Determine the (X, Y) coordinate at the center of the cell enclosing the given text.  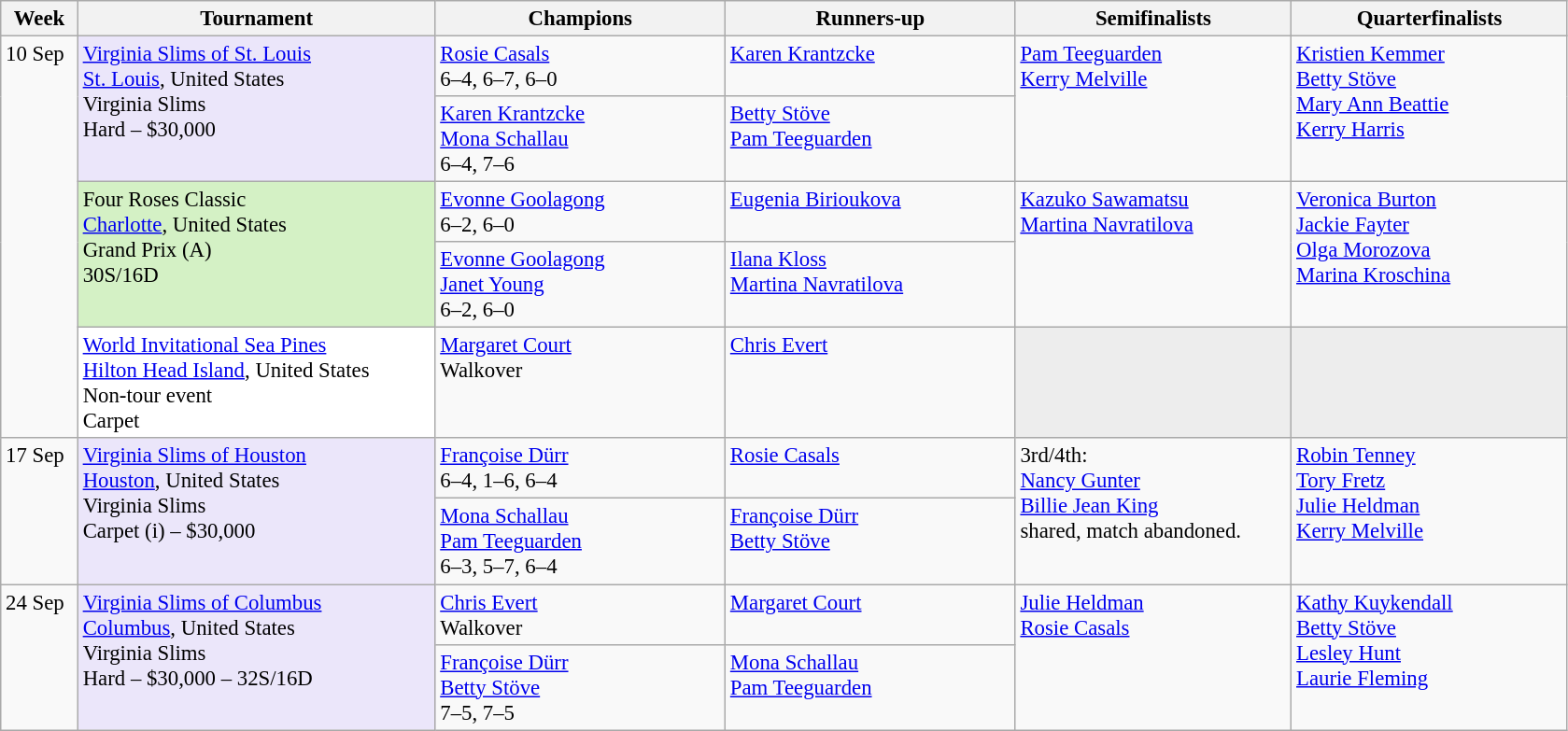
Kathy Kuykendall Betty Stöve Lesley Hunt Laurie Fleming (1430, 657)
World Invitational Sea Pines Hilton Head Island, United StatesNon-tour eventCarpet (256, 383)
Françoise Dürr Betty Stöve (870, 541)
Week (39, 19)
Quarterfinalists (1430, 19)
Semifinalists (1153, 19)
Kazuko Sawamatsu Martina Navratilova (1153, 255)
Françoise Dürr Betty Stöve7–5, 7–5 (581, 687)
Robin Tenney Tory Fretz Julie Heldman Kerry Melville (1430, 512)
Runners-up (870, 19)
Rosie Casals (870, 469)
Veronica Burton Jackie Fayter Olga Morozova Marina Kroschina (1430, 255)
3rd/4th: Nancy Gunter Billie Jean King shared, match abandoned. (1153, 512)
Margaret Court (870, 614)
Chris Evert Walkover (581, 614)
Rosie Casals 6–4, 6–7, 6–0 (581, 67)
Virginia Slims of St. LouisSt. Louis, United StatesVirginia SlimsHard – $30,000 (256, 109)
Tournament (256, 19)
Four Roses Classic Charlotte, United States Grand Prix (A) 30S/16D (256, 255)
24 Sep (39, 657)
Julie Heldman Rosie Casals (1153, 657)
Karen Krantzcke Mona Schallau6–4, 7–6 (581, 139)
Evonne Goolagong 6–2, 6–0 (581, 213)
Evonne Goolagong Janet Young 6–2, 6–0 (581, 285)
10 Sep (39, 237)
Chris Evert (870, 383)
Kristien Kemmer Betty Stöve Mary Ann Beattie Kerry Harris (1430, 109)
Karen Krantzcke (870, 67)
Françoise Dürr 6–4, 1–6, 6–4 (581, 469)
17 Sep (39, 512)
Pam Teeguarden Kerry Melville (1153, 109)
Virginia Slims of HoustonHouston, United StatesVirginia SlimsCarpet (i) – $30,000 (256, 512)
Virginia Slims of ColumbusColumbus, United StatesVirginia SlimsHard – $30,000 – 32S/16D (256, 657)
Mona Schallau Pam Teeguarden6–3, 5–7, 6–4 (581, 541)
Eugenia Birioukova (870, 213)
Champions (581, 19)
Betty Stöve Pam Teeguarden (870, 139)
Ilana Kloss Martina Navratilova (870, 285)
Margaret CourtWalkover (581, 383)
Mona Schallau Pam Teeguarden (870, 687)
